From the cell containing the given text, extract its center point as [X, Y] coordinate. 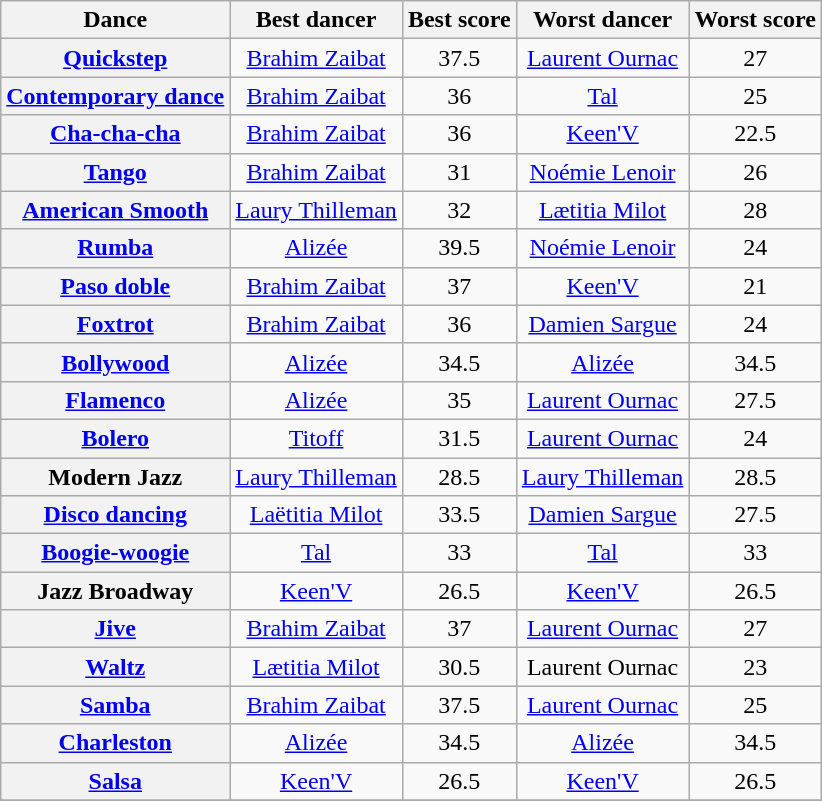
22.5 [756, 134]
Samba [116, 705]
23 [756, 667]
Jazz Broadway [116, 591]
Modern Jazz [116, 477]
Cha-cha-cha [116, 134]
Charleston [116, 743]
Boogie-woogie [116, 553]
28 [756, 210]
30.5 [459, 667]
32 [459, 210]
Flamenco [116, 400]
Disco dancing [116, 515]
Laëtitia Milot [316, 515]
American Smooth [116, 210]
Rumba [116, 248]
Waltz [116, 667]
31.5 [459, 438]
Quickstep [116, 58]
33.5 [459, 515]
Contemporary dance [116, 96]
Salsa [116, 781]
Best dancer [316, 20]
21 [756, 286]
Dance [116, 20]
Worst score [756, 20]
Tango [116, 172]
Titoff [316, 438]
Paso doble [116, 286]
35 [459, 400]
Foxtrot [116, 324]
Jive [116, 629]
Best score [459, 20]
26 [756, 172]
Worst dancer [602, 20]
Bolero [116, 438]
31 [459, 172]
Bollywood [116, 362]
39.5 [459, 248]
